Scan for the cell matching the given text and deliver its (X, Y) coordinate at center. 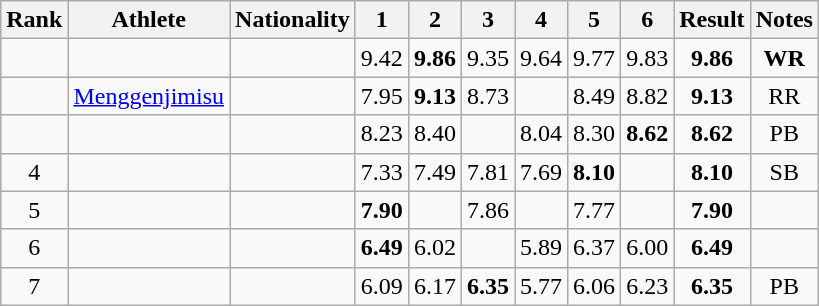
5.77 (540, 286)
8.23 (382, 134)
9.35 (488, 58)
Athlete (149, 20)
1 (382, 20)
9.42 (382, 58)
WR (784, 58)
9.77 (594, 58)
6.06 (594, 286)
3 (488, 20)
7.86 (488, 210)
6.37 (594, 248)
8.82 (648, 96)
7.81 (488, 172)
7.77 (594, 210)
2 (434, 20)
7 (34, 286)
Menggenjimisu (149, 96)
7.95 (382, 96)
5.89 (540, 248)
7.69 (540, 172)
6.09 (382, 286)
7.33 (382, 172)
RR (784, 96)
8.49 (594, 96)
6.23 (648, 286)
Notes (784, 20)
8.04 (540, 134)
6.00 (648, 248)
6.02 (434, 248)
9.64 (540, 58)
SB (784, 172)
8.40 (434, 134)
6.17 (434, 286)
Nationality (293, 20)
8.73 (488, 96)
Result (712, 20)
Rank (34, 20)
8.30 (594, 134)
9.83 (648, 58)
7.49 (434, 172)
